Capture the cell that displays the provided text and extract its (X, Y) central coordinate. 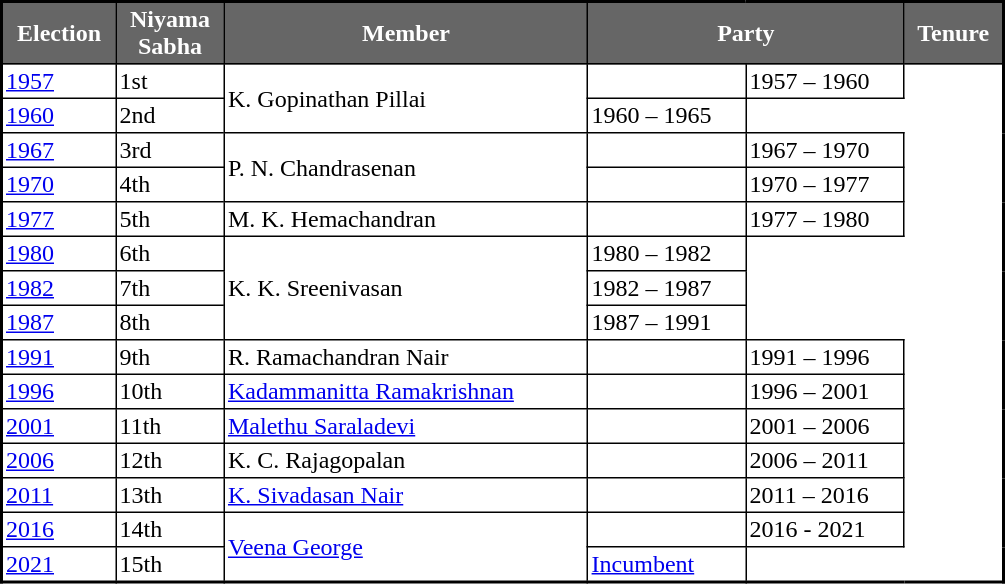
8th (170, 322)
1982 – 1987 (667, 288)
1957 (59, 81)
1960 (59, 115)
1991 – 1996 (825, 357)
2016 (59, 529)
1982 (59, 288)
1967 (59, 150)
13th (170, 495)
2nd (170, 115)
M. K. Hemachandran (406, 219)
10th (170, 391)
1960 – 1965 (667, 115)
K. Sivadasan Nair (406, 495)
NiyamaSabha (170, 33)
2006 (59, 460)
2001 (59, 426)
Tenure (954, 33)
2021 (59, 564)
Incumbent (667, 564)
1996 – 2001 (825, 391)
1977 – 1980 (825, 219)
14th (170, 529)
Kadammanitta Ramakrishnan (406, 391)
7th (170, 288)
15th (170, 564)
6th (170, 253)
1996 (59, 391)
1991 (59, 357)
5th (170, 219)
1967 – 1970 (825, 150)
Party (746, 33)
4th (170, 184)
1st (170, 81)
3rd (170, 150)
1987 – 1991 (667, 322)
Veena George (406, 547)
2001 – 2006 (825, 426)
2011 – 2016 (825, 495)
1980 (59, 253)
1970 – 1977 (825, 184)
1957 – 1960 (825, 81)
Malethu Saraladevi (406, 426)
1970 (59, 184)
K. C. Rajagopalan (406, 460)
11th (170, 426)
2011 (59, 495)
1980 – 1982 (667, 253)
R. Ramachandran Nair (406, 357)
K. Gopinathan Pillai (406, 98)
Election (59, 33)
K. K. Sreenivasan (406, 288)
Member (406, 33)
1977 (59, 219)
1987 (59, 322)
2006 – 2011 (825, 460)
12th (170, 460)
9th (170, 357)
P. N. Chandrasenan (406, 168)
2016 - 2021 (825, 529)
